Provide the [X, Y] coordinate of the cell's center where the given text is located.  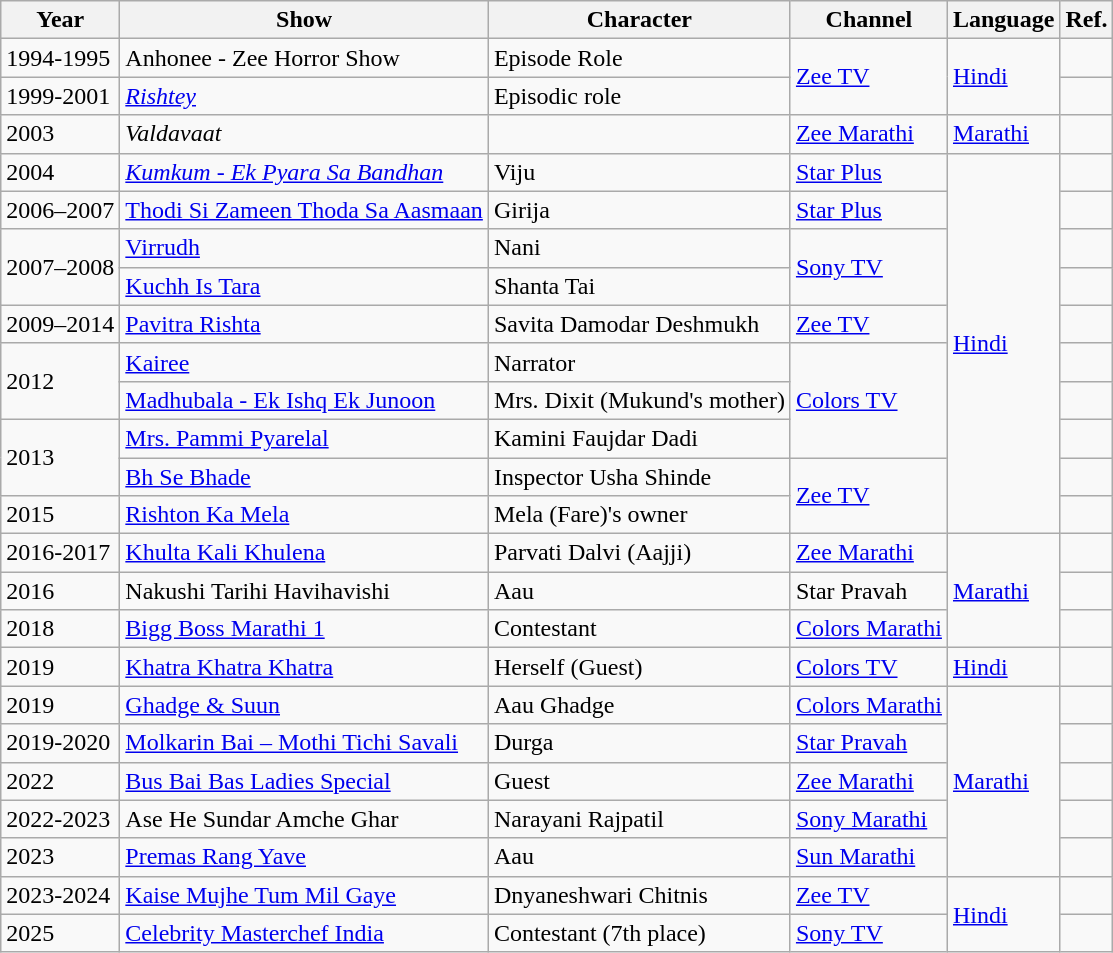
Shanta Tai [639, 286]
2018 [60, 629]
2015 [60, 515]
2006–2007 [60, 210]
Sun Marathi [868, 857]
Khatra Khatra Khatra [304, 667]
Thodi Si Zameen Thoda Sa Aasmaan [304, 210]
Bh Se Bhade [304, 477]
Kuchh Is Tara [304, 286]
Bus Bai Bas Ladies Special [304, 781]
2023 [60, 857]
Nani [639, 248]
2016 [60, 591]
Contestant [639, 629]
2019-2020 [60, 743]
2004 [60, 172]
Year [60, 20]
Kairee [304, 362]
2009–2014 [60, 324]
Kamini Faujdar Dadi [639, 438]
2012 [60, 381]
Narrator [639, 362]
Character [639, 20]
2022 [60, 781]
Contestant (7th place) [639, 933]
2023-2024 [60, 895]
Episodic role [639, 96]
Pavitra Rishta [304, 324]
Herself (Guest) [639, 667]
2025 [60, 933]
Mrs. Dixit (Mukund's mother) [639, 400]
Show [304, 20]
Girija [639, 210]
Kumkum - Ek Pyara Sa Bandhan [304, 172]
2003 [60, 134]
Rishton Ka Mela [304, 515]
Episode Role [639, 58]
Durga [639, 743]
2007–2008 [60, 267]
Molkarin Bai – Mothi Tichi Savali [304, 743]
Aau Ghadge [639, 705]
Savita Damodar Deshmukh [639, 324]
Dnyaneshwari Chitnis [639, 895]
Viju [639, 172]
Madhubala - Ek Ishq Ek Junoon [304, 400]
Guest [639, 781]
Mrs. Pammi Pyarelal [304, 438]
1999-2001 [60, 96]
Language [1003, 20]
Celebrity Masterchef India [304, 933]
Kaise Mujhe Tum Mil Gaye [304, 895]
Khulta Kali Khulena [304, 553]
Nakushi Tarihi Havihavishi [304, 591]
2022-2023 [60, 819]
Channel [868, 20]
Ghadge & Suun [304, 705]
Premas Rang Yave [304, 857]
Sony Marathi [868, 819]
1994-1995 [60, 58]
Rishtey [304, 96]
2016-2017 [60, 553]
Anhonee - Zee Horror Show [304, 58]
2013 [60, 457]
Inspector Usha Shinde [639, 477]
Ref. [1086, 20]
Virrudh [304, 248]
Ase He Sundar Amche Ghar [304, 819]
Bigg Boss Marathi 1 [304, 629]
Valdavaat [304, 134]
Narayani Rajpatil [639, 819]
Mela (Fare)'s owner [639, 515]
Parvati Dalvi (Aajji) [639, 553]
